Identify which cell holds the provided text, then report its (x, y) central coordinate. 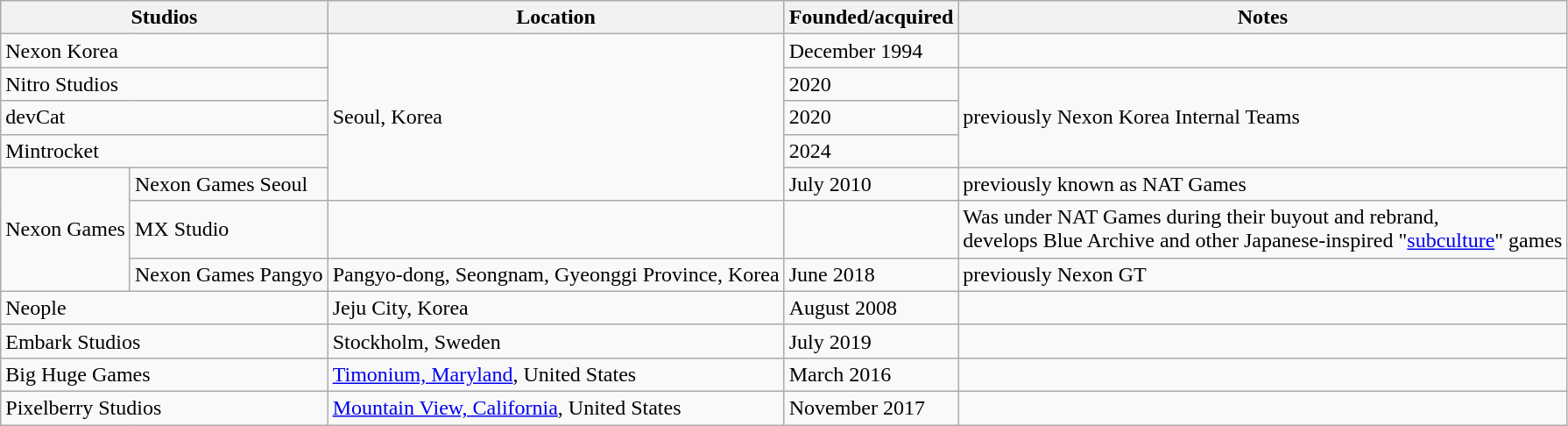
December 1994 (871, 51)
Timonium, Maryland, United States (555, 374)
Stockholm, Sweden (555, 341)
Nitro Studios (165, 84)
Seoul, Korea (555, 117)
Jeju City, Korea (555, 308)
Mintrocket (165, 151)
Was under NAT Games during their buyout and rebrand,develops Blue Archive and other Japanese-inspired "subculture" games (1263, 230)
Embark Studios (165, 341)
previously known as NAT Games (1263, 184)
June 2018 (871, 274)
Studios (165, 18)
Nexon Korea (165, 51)
Notes (1263, 18)
Pixelberry Studios (165, 408)
2024 (871, 151)
Pangyo-dong, Seongnam, Gyeonggi Province, Korea (555, 274)
Nexon Games Pangyo (229, 274)
Nexon Games Seoul (229, 184)
Founded/acquired (871, 18)
previously Nexon GT (1263, 274)
Big Huge Games (165, 374)
Mountain View, California, United States (555, 408)
July 2019 (871, 341)
devCat (165, 117)
Location (555, 18)
Nexon Games (66, 230)
previously Nexon Korea Internal Teams (1263, 117)
July 2010 (871, 184)
MX Studio (229, 230)
Neople (165, 308)
November 2017 (871, 408)
August 2008 (871, 308)
March 2016 (871, 374)
